Detect which cell encompasses the target text, then output its (X, Y) center coordinate. 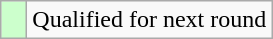
Qualified for next round (150, 20)
